Return (x, y) of the center of cell containing provided text 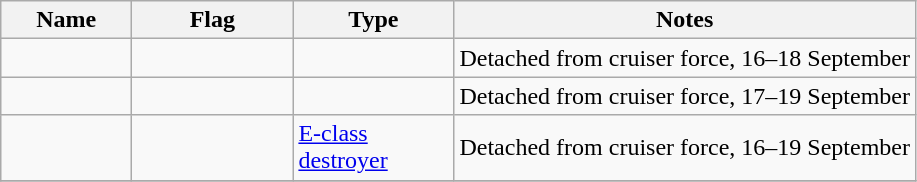
Type (374, 20)
Name (66, 20)
Notes (685, 20)
Detached from cruiser force, 16–19 September (685, 148)
Detached from cruiser force, 17–19 September (685, 96)
Flag (212, 20)
E-class destroyer (374, 148)
Detached from cruiser force, 16–18 September (685, 58)
